For the text-containing cell, return its midpoint in (X, Y) coordinate format. 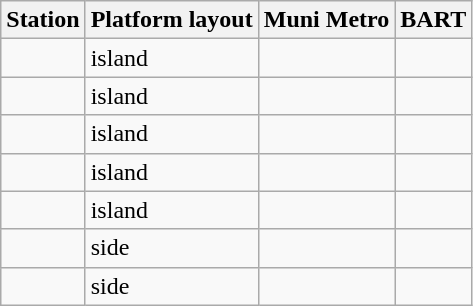
Station (43, 20)
BART (434, 20)
Platform layout (172, 20)
Muni Metro (326, 20)
